Capture the cell that displays the provided text and extract its [x, y] central coordinate. 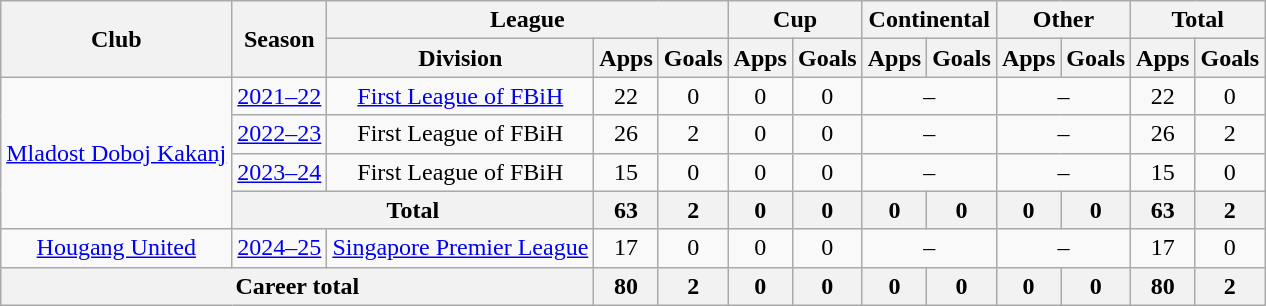
Continental [929, 20]
2023–24 [280, 172]
2022–23 [280, 134]
Club [116, 39]
League [528, 20]
2024–25 [280, 248]
Cup [795, 20]
2021–22 [280, 96]
Season [280, 39]
Singapore Premier League [460, 248]
Division [460, 58]
Hougang United [116, 248]
Career total [298, 286]
Mladost Doboj Kakanj [116, 153]
Other [1063, 20]
